Return (X, Y) of the center of cell containing provided text 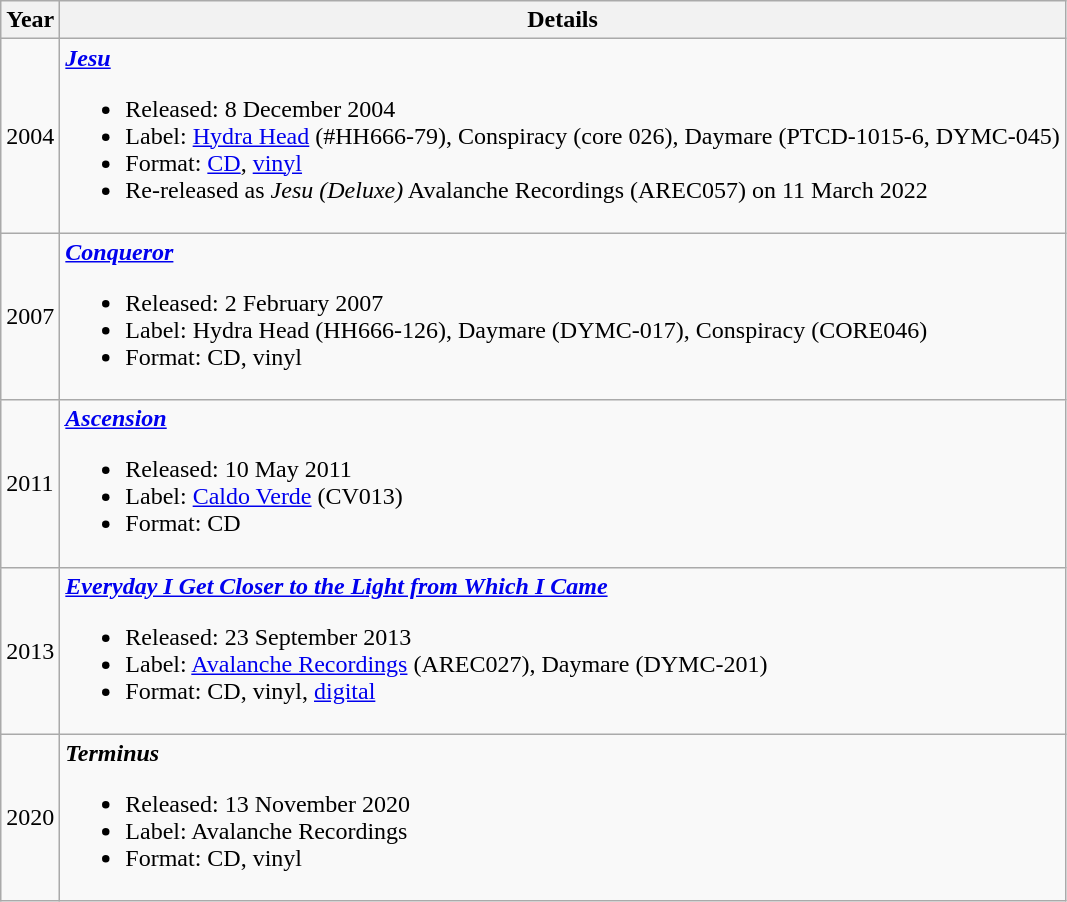
AscensionReleased: 10 May 2011Label: Caldo Verde (CV013)Format: CD (563, 484)
2004 (30, 136)
2013 (30, 650)
2020 (30, 818)
ConquerorReleased: 2 February 2007Label: Hydra Head (HH666-126), Daymare (DYMC-017), Conspiracy (CORE046)Format: CD, vinyl (563, 316)
2011 (30, 484)
2007 (30, 316)
TerminusReleased: 13 November 2020Label: Avalanche RecordingsFormat: CD, vinyl (563, 818)
Details (563, 20)
Year (30, 20)
